Detect which cell encompasses the target text, then output its [x, y] center coordinate. 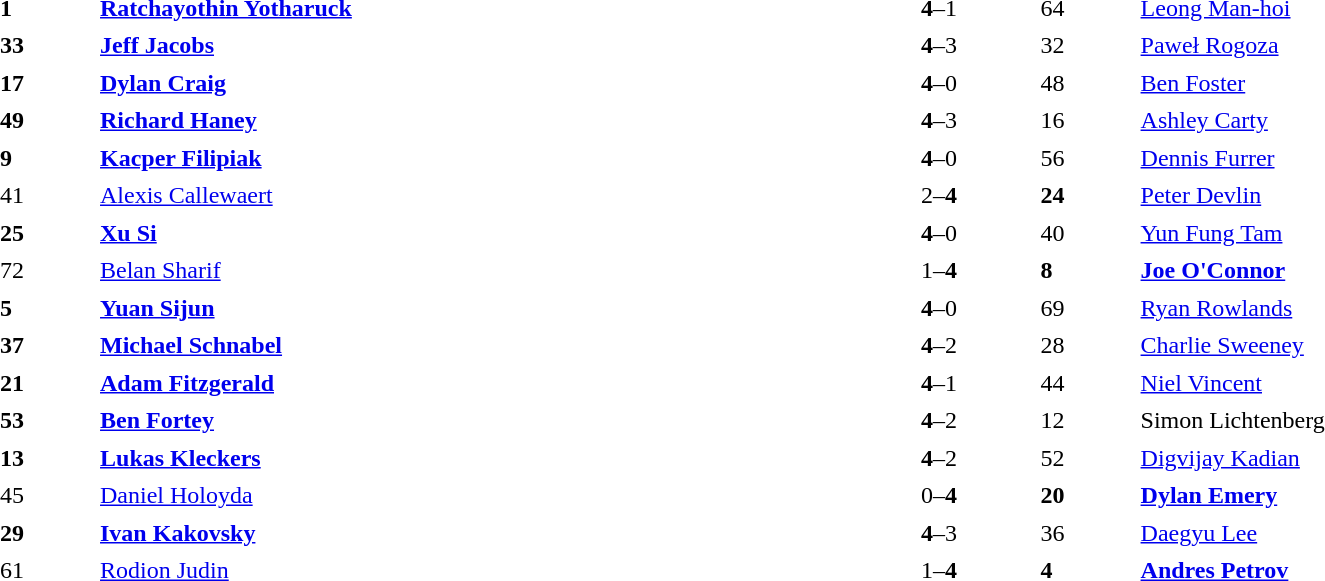
Xu Si [469, 233]
48 [1086, 83]
Alexis Callewaert [469, 195]
Richard Haney [469, 121]
Lukas Kleckers [469, 458]
69 [1086, 308]
2–4 [938, 195]
20 [1086, 495]
1–4 [938, 271]
4–1 [938, 383]
28 [1086, 345]
40 [1086, 233]
Belan Sharif [469, 271]
0–4 [938, 495]
Jeff Jacobs [469, 45]
Dylan Craig [469, 83]
36 [1086, 533]
32 [1086, 45]
24 [1086, 195]
Ben Fortey [469, 421]
Ivan Kakovsky [469, 533]
12 [1086, 421]
Michael Schnabel [469, 345]
Kacper Filipiak [469, 158]
16 [1086, 121]
8 [1086, 271]
Daniel Holoyda [469, 495]
52 [1086, 458]
56 [1086, 158]
Yuan Sijun [469, 308]
44 [1086, 383]
Adam Fitzgerald [469, 383]
